Capture the cell that displays the provided text and extract its [X, Y] central coordinate. 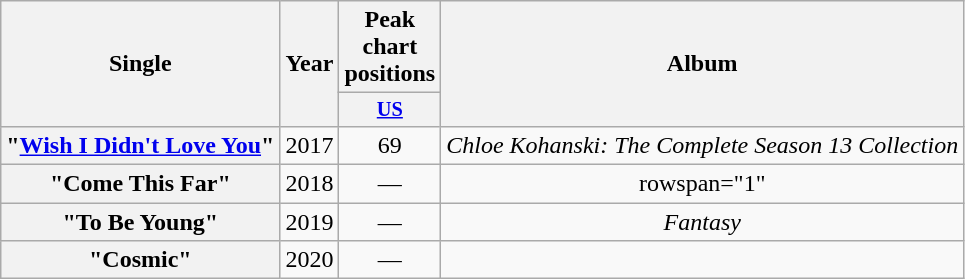
Year [310, 64]
"Cosmic" [140, 260]
2018 [310, 184]
"Wish I Didn't Love You" [140, 145]
2020 [310, 260]
"To Be Young" [140, 222]
US [390, 110]
69 [390, 145]
Peak chart positions [390, 47]
Chloe Kohanski: The Complete Season 13 Collection [702, 145]
"Come This Far" [140, 184]
2017 [310, 145]
Single [140, 64]
Album [702, 64]
Fantasy [702, 222]
rowspan="1" [702, 184]
2019 [310, 222]
